Output the (X, Y) coordinate of the center of the cell containing the given text.  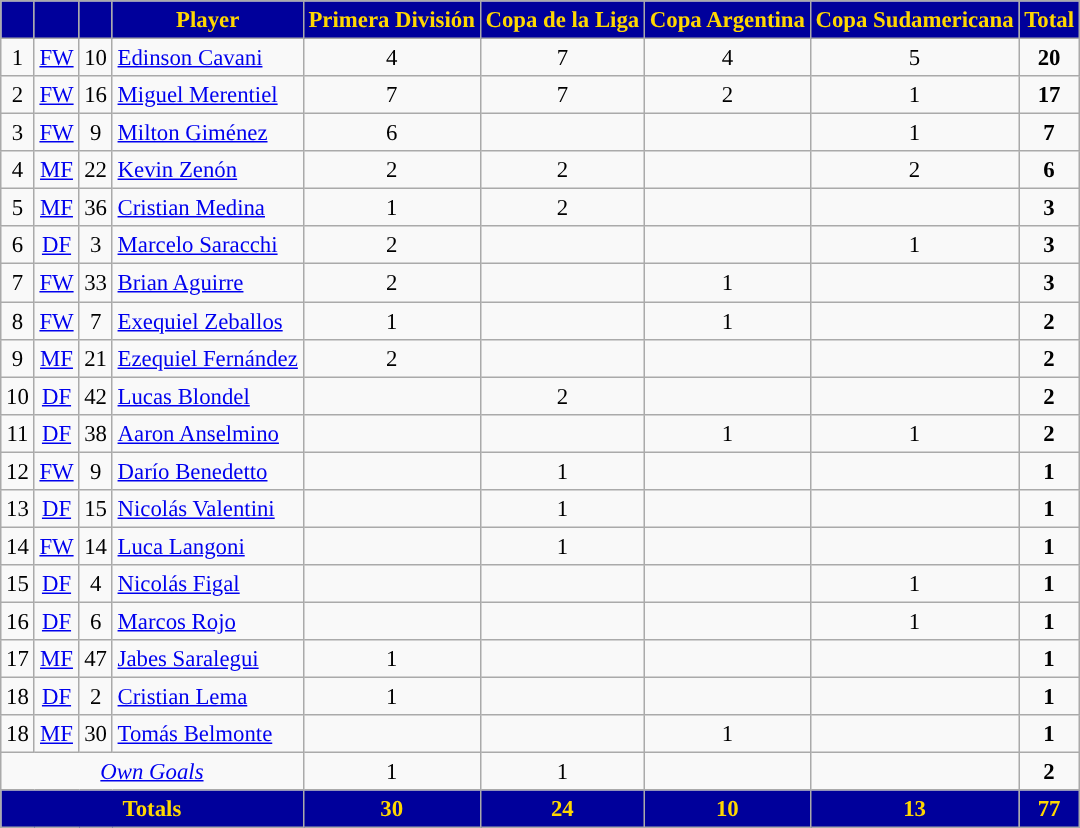
12 (18, 471)
Primera División (392, 20)
Miguel Merentiel (208, 95)
Copa Argentina (728, 20)
33 (96, 283)
11 (18, 433)
Luca Langoni (208, 546)
Jabes Saralegui (208, 659)
Exequiel Zeballos (208, 321)
Tomás Belmonte (208, 734)
Nicolás Valentini (208, 509)
Darío Benedetto (208, 471)
Milton Giménez (208, 133)
Cristian Lema (208, 697)
Edinson Cavani (208, 58)
47 (96, 659)
Total (1049, 20)
Totals (152, 809)
Nicolás Figal (208, 584)
Brian Aguirre (208, 283)
36 (96, 208)
77 (1049, 809)
Kevin Zenón (208, 170)
38 (96, 433)
Lucas Blondel (208, 396)
Copa de la Liga (562, 20)
Copa Sudamericana (914, 20)
Ezequiel Fernández (208, 358)
Cristian Medina (208, 208)
Player (208, 20)
20 (1049, 58)
Marcos Rojo (208, 621)
Marcelo Saracchi (208, 245)
42 (96, 396)
24 (562, 809)
Own Goals (152, 772)
21 (96, 358)
22 (96, 170)
8 (18, 321)
Aaron Anselmino (208, 433)
